Output the (x, y) coordinate of the center of the cell containing the given text.  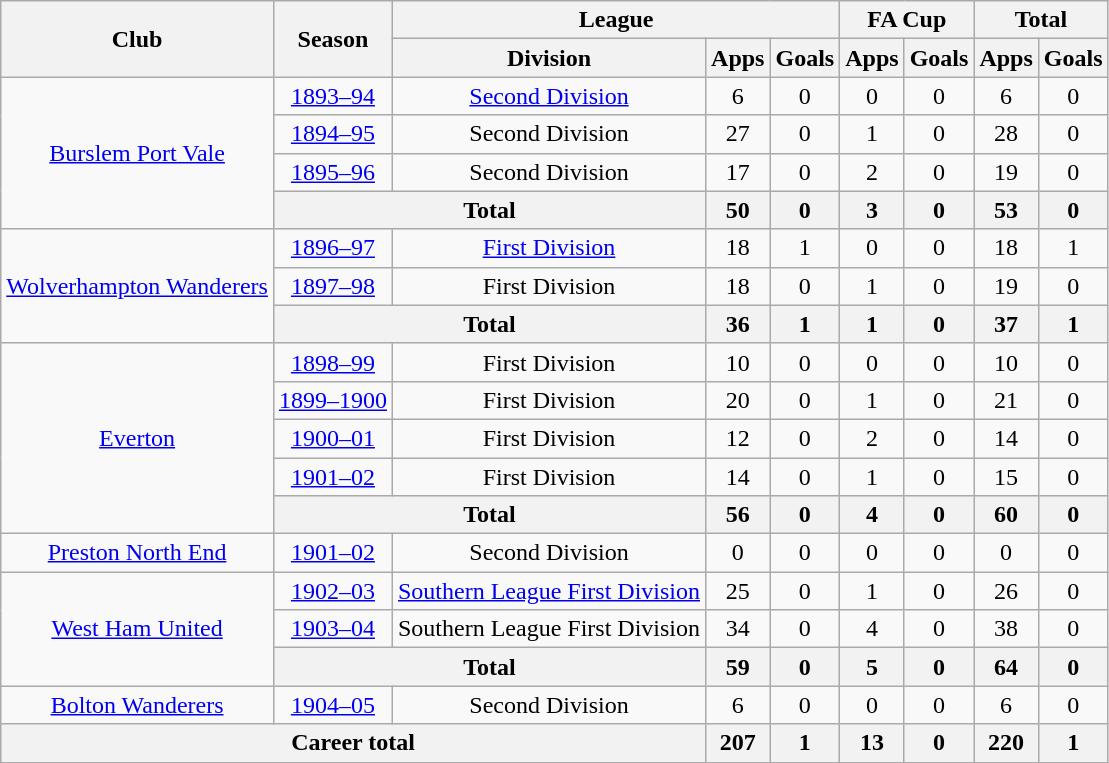
1896–97 (332, 248)
Preston North End (138, 553)
1903–04 (332, 629)
Everton (138, 438)
50 (738, 210)
36 (738, 324)
3 (872, 210)
64 (1006, 667)
Bolton Wanderers (138, 705)
207 (738, 743)
38 (1006, 629)
1894–95 (332, 134)
Career total (354, 743)
Season (332, 39)
1893–94 (332, 96)
21 (1006, 400)
53 (1006, 210)
1900–01 (332, 438)
28 (1006, 134)
Club (138, 39)
26 (1006, 591)
Wolverhampton Wanderers (138, 286)
56 (738, 515)
5 (872, 667)
1902–03 (332, 591)
27 (738, 134)
13 (872, 743)
1898–99 (332, 362)
15 (1006, 477)
59 (738, 667)
12 (738, 438)
Division (548, 58)
20 (738, 400)
Burslem Port Vale (138, 153)
60 (1006, 515)
FA Cup (907, 20)
220 (1006, 743)
1904–05 (332, 705)
1899–1900 (332, 400)
37 (1006, 324)
17 (738, 172)
League (616, 20)
25 (738, 591)
West Ham United (138, 629)
34 (738, 629)
1897–98 (332, 286)
1895–96 (332, 172)
